Return (x, y) of the center of cell containing provided text 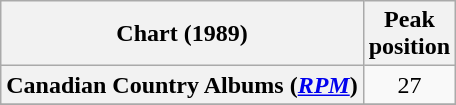
Chart (1989) (182, 34)
27 (409, 85)
Peakposition (409, 34)
Canadian Country Albums (RPM) (182, 85)
